Find where the given text appears and provide that cell's center as (X, Y) coordinate. 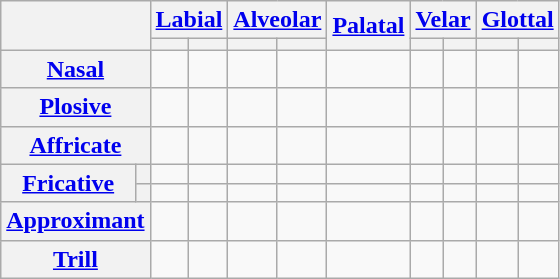
Fricative (68, 183)
Palatal (368, 26)
Trill (76, 259)
Approximant (76, 221)
Nasal (76, 69)
Affricate (76, 145)
Velar (443, 20)
Labial (189, 20)
Alveolar (278, 20)
Plosive (76, 107)
Glottal (518, 20)
